Extract the (X, Y) coordinate from the center of the cell holding the provided text.  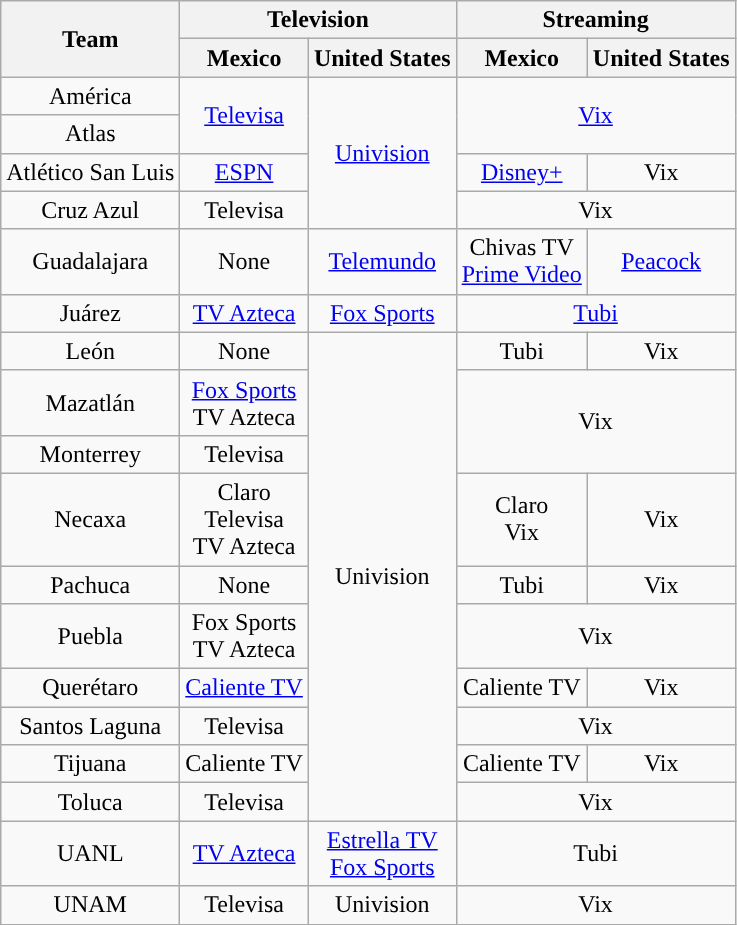
Cruz Azul (90, 210)
Toluca (90, 802)
Atlas (90, 134)
Tijuana (90, 764)
León (90, 351)
Monterrey (90, 454)
UNAM (90, 905)
Streaming (596, 20)
UANL (90, 854)
ESPN (244, 172)
Telemundo (382, 262)
Atlético San Luis (90, 172)
Chivas TVPrime Video (522, 262)
Guadalajara (90, 262)
ClaroVix (522, 519)
Mazatlán (90, 402)
Team (90, 39)
Fox Sports (382, 313)
Peacock (661, 262)
Estrella TVFox Sports (382, 854)
Necaxa (90, 519)
América (90, 96)
Santos Laguna (90, 726)
Television (318, 20)
Pachuca (90, 585)
Querétaro (90, 688)
ClaroTelevisaTV Azteca (244, 519)
Disney+ (522, 172)
Puebla (90, 636)
Juárez (90, 313)
